Detect which cell encompasses the target text, then output its (X, Y) center coordinate. 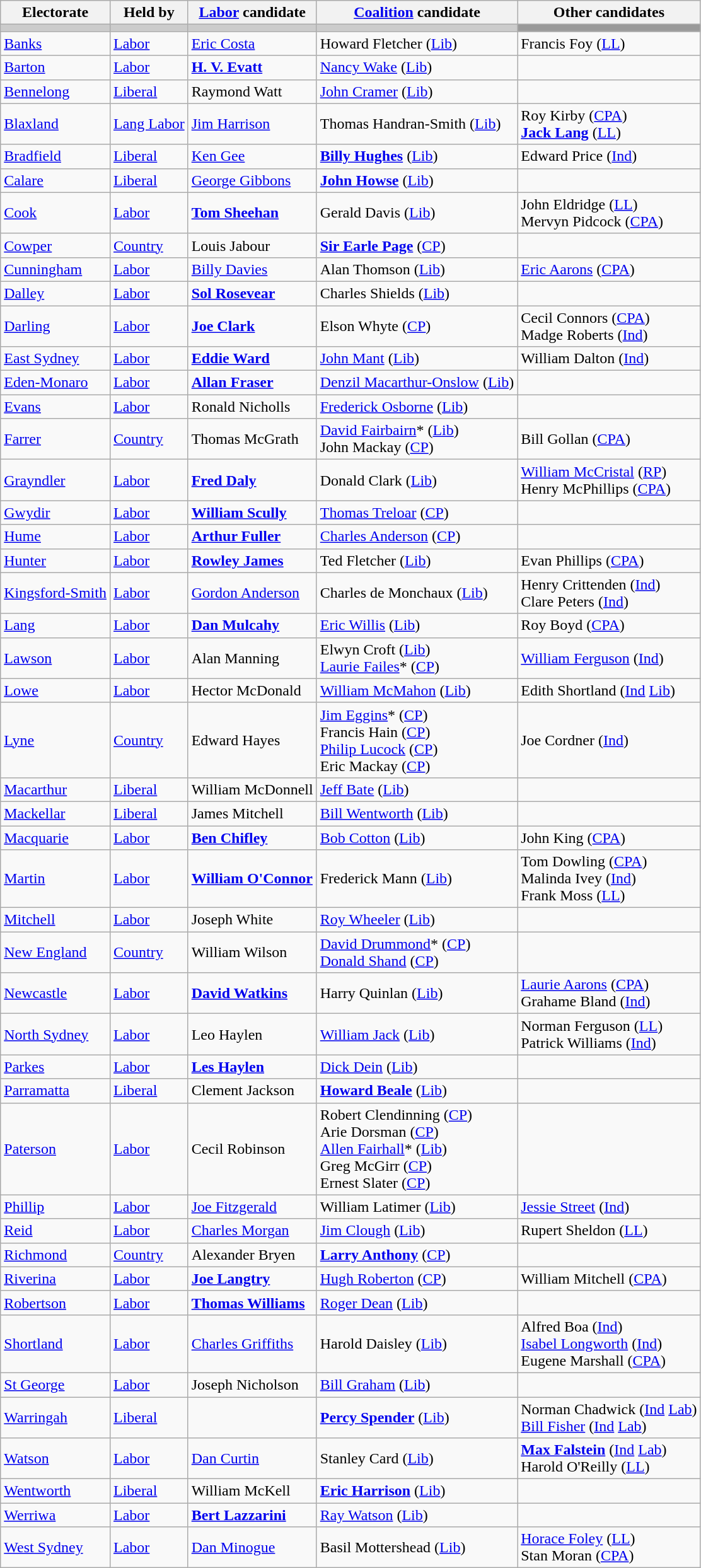
William Latimer (Lib) (417, 1207)
North Sydney (55, 1034)
Parramatta (55, 1091)
Jim Harrison (252, 124)
Parkes (55, 1067)
Raymond Watt (252, 91)
St George (55, 1385)
Bob Cotton (Lib) (417, 838)
Bennelong (55, 91)
Arthur Fuller (252, 537)
Billy Hughes (Lib) (417, 156)
Cunningham (55, 269)
Laurie Aarons (CPA)Grahame Bland (Ind) (609, 994)
Tom Sheehan (252, 213)
Charles Morgan (252, 1231)
Eric Willis (Lib) (417, 625)
Jim Clough (Lib) (417, 1231)
Harold Daisley (Lib) (417, 1344)
Roy Wheeler (Lib) (417, 920)
Dick Dein (Lib) (417, 1067)
Rowley James (252, 560)
Shortland (55, 1344)
Reid (55, 1231)
Charles Shields (Lib) (417, 293)
Hugh Roberton (CP) (417, 1279)
Barton (55, 67)
Charles Griffiths (252, 1344)
Ray Watson (Lib) (417, 1515)
New England (55, 952)
Robert Clendinning (CP)Arie Dorsman (CP)Allen Fairhall* (Lib)Greg McGirr (CP)Ernest Slater (CP) (417, 1149)
Lowe (55, 690)
Larry Anthony (CP) (417, 1255)
Percy Spender (Lib) (417, 1417)
Held by (149, 13)
Eddie Ward (252, 359)
Labor candidate (252, 13)
Henry Crittenden (Ind)Clare Peters (Ind) (609, 593)
Martin (55, 879)
Cecil Connors (CPA)Madge Roberts (Ind) (609, 325)
Gerald Davis (Lib) (417, 213)
Other candidates (609, 13)
Newcastle (55, 994)
Gwydir (55, 513)
David Drummond* (CP)Donald Shand (CP) (417, 952)
Frederick Mann (Lib) (417, 879)
Coalition candidate (417, 13)
Jim Eggins* (CP)Francis Hain (CP)Philip Lucock (CP)Eric Mackay (CP) (417, 740)
William McMahon (Lib) (417, 690)
John Mant (Lib) (417, 359)
Sol Rosevear (252, 293)
Eric Aarons (CPA) (609, 269)
Jeff Bate (Lib) (417, 789)
John Howse (Lib) (417, 180)
Howard Beale (Lib) (417, 1091)
Grayndler (55, 480)
Hunter (55, 560)
Dalley (55, 293)
Joseph Nicholson (252, 1385)
Dan Mulcahy (252, 625)
Cowper (55, 245)
William McDonnell (252, 789)
Bill Graham (Lib) (417, 1385)
Eric Harrison (Lib) (417, 1491)
Bert Lazzarini (252, 1515)
James Mitchell (252, 813)
William McCristal (RP)Henry McPhillips (CPA) (609, 480)
Robertson (55, 1303)
Mackellar (55, 813)
Richmond (55, 1255)
Kingsford-Smith (55, 593)
Bill Wentworth (Lib) (417, 813)
Sir Earle Page (CP) (417, 245)
Lawson (55, 658)
Denzil Macarthur-Onslow (Lib) (417, 383)
Edith Shortland (Ind Lib) (609, 690)
Electorate (55, 13)
Lang Labor (149, 124)
Ronald Nicholls (252, 407)
Wentworth (55, 1491)
Donald Clark (Lib) (417, 480)
Joseph White (252, 920)
Warringah (55, 1417)
Roger Dean (Lib) (417, 1303)
Werriwa (55, 1515)
Bill Gollan (CPA) (609, 439)
Rupert Sheldon (LL) (609, 1231)
Billy Davies (252, 269)
Joe Langtry (252, 1279)
Farrer (55, 439)
Hume (55, 537)
Joe Cordner (Ind) (609, 740)
Bradfield (55, 156)
Fred Daly (252, 480)
Calare (55, 180)
Dan Minogue (252, 1547)
Charles de Monchaux (Lib) (417, 593)
Thomas Treloar (CP) (417, 513)
Alan Manning (252, 658)
Nancy Wake (Lib) (417, 67)
Gordon Anderson (252, 593)
Norman Chadwick (Ind Lab)Bill Fisher (Ind Lab) (609, 1417)
Thomas Handran-Smith (Lib) (417, 124)
Ben Chifley (252, 838)
Hector McDonald (252, 690)
George Gibbons (252, 180)
Watson (55, 1459)
Stanley Card (Lib) (417, 1459)
Evan Phillips (CPA) (609, 560)
Francis Foy (LL) (609, 44)
Joe Fitzgerald (252, 1207)
William O'Connor (252, 879)
Banks (55, 44)
Cook (55, 213)
David Fairbairn* (Lib)John Mackay (CP) (417, 439)
Mitchell (55, 920)
Blaxland (55, 124)
Thomas Williams (252, 1303)
Evans (55, 407)
Paterson (55, 1149)
Alfred Boa (Ind)Isabel Longworth (Ind)Eugene Marshall (CPA) (609, 1344)
Macarthur (55, 789)
William Ferguson (Ind) (609, 658)
Charles Anderson (CP) (417, 537)
H. V. Evatt (252, 67)
William McKell (252, 1491)
William Jack (Lib) (417, 1034)
Clement Jackson (252, 1091)
East Sydney (55, 359)
Elwyn Croft (Lib)Laurie Failes* (CP) (417, 658)
John Cramer (Lib) (417, 91)
Darling (55, 325)
Thomas McGrath (252, 439)
Macquarie (55, 838)
Howard Fletcher (Lib) (417, 44)
Basil Mottershead (Lib) (417, 1547)
Harry Quinlan (Lib) (417, 994)
Dan Curtin (252, 1459)
John Eldridge (LL)Mervyn Pidcock (CPA) (609, 213)
Lang (55, 625)
Phillip (55, 1207)
Alexander Bryen (252, 1255)
David Watkins (252, 994)
Edward Price (Ind) (609, 156)
Ted Fletcher (Lib) (417, 560)
Elson Whyte (CP) (417, 325)
Frederick Osborne (Lib) (417, 407)
William Mitchell (CPA) (609, 1279)
Norman Ferguson (LL)Patrick Williams (Ind) (609, 1034)
Tom Dowling (CPA)Malinda Ivey (Ind)Frank Moss (LL) (609, 879)
West Sydney (55, 1547)
Leo Haylen (252, 1034)
Edward Hayes (252, 740)
William Scully (252, 513)
Joe Clark (252, 325)
William Dalton (Ind) (609, 359)
Alan Thomson (Lib) (417, 269)
Les Haylen (252, 1067)
Eric Costa (252, 44)
Louis Jabour (252, 245)
Horace Foley (LL)Stan Moran (CPA) (609, 1547)
Max Falstein (Ind Lab)Harold O'Reilly (LL) (609, 1459)
Jessie Street (Ind) (609, 1207)
William Wilson (252, 952)
Ken Gee (252, 156)
Cecil Robinson (252, 1149)
Eden-Monaro (55, 383)
Roy Kirby (CPA)Jack Lang (LL) (609, 124)
Roy Boyd (CPA) (609, 625)
John King (CPA) (609, 838)
Lyne (55, 740)
Riverina (55, 1279)
Allan Fraser (252, 383)
